Detect which cell encompasses the target text, then output its (X, Y) center coordinate. 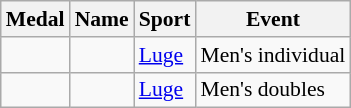
Name (102, 19)
Event (272, 19)
Medal (36, 19)
Men's doubles (272, 90)
Men's individual (272, 55)
Sport (165, 19)
